Locate the cell with the specified text and output its [X, Y] center coordinate. 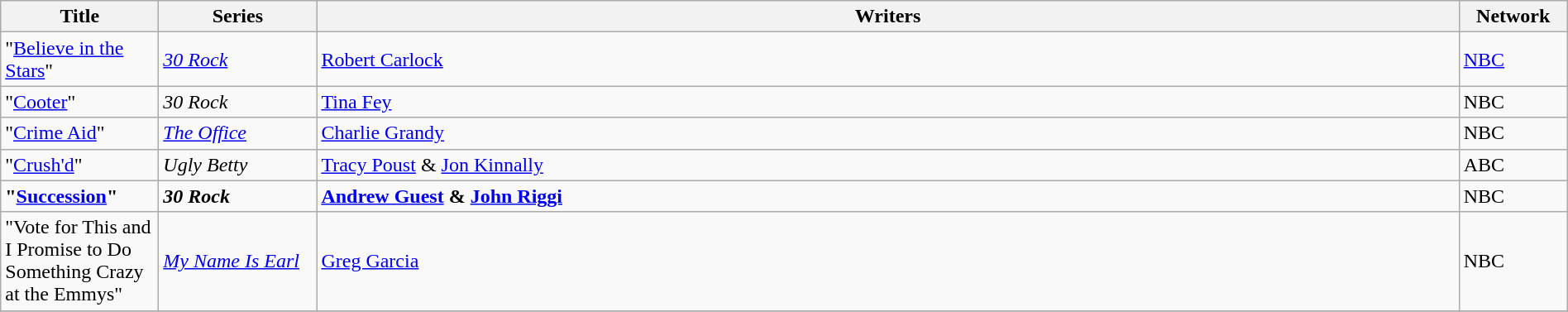
Robert Carlock [888, 60]
Tina Fey [888, 102]
Charlie Grandy [888, 133]
Ugly Betty [238, 165]
"Believe in the Stars" [79, 60]
Title [79, 17]
"Succession" [79, 196]
Andrew Guest & John Riggi [888, 196]
Tracy Poust & Jon Kinnally [888, 165]
"Vote for This and I Promise to Do Something Crazy at the Emmys" [79, 262]
"Crime Aid" [79, 133]
Greg Garcia [888, 262]
"Cooter" [79, 102]
ABC [1513, 165]
The Office [238, 133]
Network [1513, 17]
My Name Is Earl [238, 262]
Series [238, 17]
"Crush'd" [79, 165]
Writers [888, 17]
